For the text-containing cell, return its midpoint in [x, y] coordinate format. 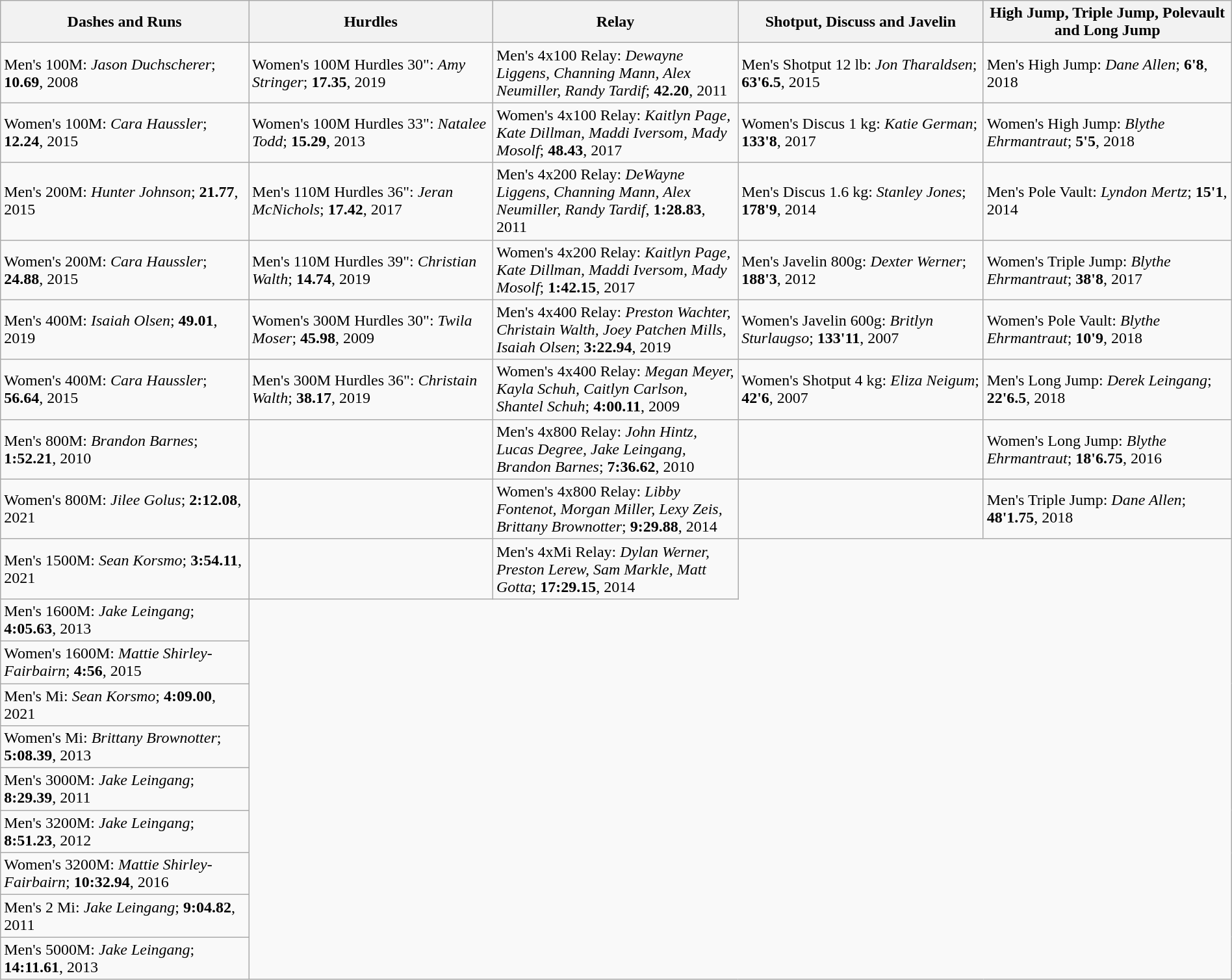
Men's 110M Hurdles 39": Christian Walth; 14.74, 2019 [371, 270]
Men's 3200M: Jake Leingang; 8:51.23, 2012 [125, 832]
Shotput, Discuss and Javelin [861, 22]
Hurdles [371, 22]
Men's Javelin 800g: Dexter Werner; 188'3, 2012 [861, 270]
Women's Mi: Brittany Brownotter; 5:08.39, 2013 [125, 747]
Men's Long Jump: Derek Leingang; 22'6.5, 2018 [1107, 389]
Men's 400M: Isaiah Olsen; 49.01, 2019 [125, 329]
Women's Javelin 600g: Britlyn Sturlaugso; 133'11, 2007 [861, 329]
Men's 110M Hurdles 36": Jeran McNichols; 17.42, 2017 [371, 201]
Women's 4x800 Relay: Libby Fontenot, Morgan Miller, Lexy Zeis, Brittany Brownotter; 9:29.88, 2014 [615, 509]
Women's 200M: Cara Haussler; 24.88, 2015 [125, 270]
Men's 1600M: Jake Leingang; 4:05.63, 2013 [125, 620]
Men's Shotput 12 lb: Jon Tharaldsen; 63'6.5, 2015 [861, 73]
Women's Shotput 4 kg: Eliza Neigum; 42'6, 2007 [861, 389]
Men's Discus 1.6 kg: Stanley Jones; 178'9, 2014 [861, 201]
Men's 800M: Brandon Barnes; 1:52.21, 2010 [125, 449]
Relay [615, 22]
Women's Discus 1 kg: Katie German; 133'8, 2017 [861, 133]
Women's 4x400 Relay: Megan Meyer, Kayla Schuh, Caitlyn Carlson, Shantel Schuh; 4:00.11, 2009 [615, 389]
Women's 100M: Cara Haussler; 12.24, 2015 [125, 133]
Women's High Jump: Blythe Ehrmantraut; 5'5, 2018 [1107, 133]
Women's 3200M: Mattie Shirley-Fairbairn; 10:32.94, 2016 [125, 873]
Men's 200M: Hunter Johnson; 21.77, 2015 [125, 201]
Women's 400M: Cara Haussler; 56.64, 2015 [125, 389]
Dashes and Runs [125, 22]
Men's 4xMi Relay: Dylan Werner, Preston Lerew, Sam Markle, Matt Gotta; 17:29.15, 2014 [615, 569]
Women's 300M Hurdles 30": Twila Moser; 45.98, 2009 [371, 329]
Men's 3000M: Jake Leingang; 8:29.39, 2011 [125, 789]
Men's Triple Jump: Dane Allen; 48'1.75, 2018 [1107, 509]
Men's 4x100 Relay: Dewayne Liggens, Channing Mann, Alex Neumiller, Randy Tardif; 42.20, 2011 [615, 73]
Men's 4x400 Relay: Preston Wachter, Christain Walth, Joey Patchen Mills, Isaiah Olsen; 3:22.94, 2019 [615, 329]
High Jump, Triple Jump, Polevault and Long Jump [1107, 22]
Men's 4x200 Relay: DeWayne Liggens, Channing Mann, Alex Neumiller, Randy Tardif, 1:28.83, 2011 [615, 201]
Men's 300M Hurdles 36": Christain Walth; 38.17, 2019 [371, 389]
Men's 4x800 Relay: John Hintz, Lucas Degree, Jake Leingang, Brandon Barnes; 7:36.62, 2010 [615, 449]
Men's High Jump: Dane Allen; 6'8, 2018 [1107, 73]
Women's 800M: Jilee Golus; 2:12.08, 2021 [125, 509]
Men's 5000M: Jake Leingang; 14:11.61, 2013 [125, 958]
Men's 1500M: Sean Korsmo; 3:54.11, 2021 [125, 569]
Men's Mi: Sean Korsmo; 4:09.00, 2021 [125, 704]
Men's Pole Vault: Lyndon Mertz; 15'1, 2014 [1107, 201]
Women's 1600M: Mattie Shirley-Fairbairn; 4:56, 2015 [125, 662]
Men's 100M: Jason Duchscherer; 10.69, 2008 [125, 73]
Women's 4x200 Relay: Kaitlyn Page, Kate Dillman, Maddi Iversom, Mady Mosolf; 1:42.15, 2017 [615, 270]
Women's Pole Vault: Blythe Ehrmantraut; 10'9, 2018 [1107, 329]
Women's Long Jump: Blythe Ehrmantraut; 18'6.75, 2016 [1107, 449]
Women's Triple Jump: Blythe Ehrmantraut; 38'8, 2017 [1107, 270]
Women's 100M Hurdles 33": Natalee Todd; 15.29, 2013 [371, 133]
Women's 100M Hurdles 30": Amy Stringer; 17.35, 2019 [371, 73]
Women's 4x100 Relay: Kaitlyn Page, Kate Dillman, Maddi Iversom, Mady Mosolf; 48.43, 2017 [615, 133]
Men's 2 Mi: Jake Leingang; 9:04.82, 2011 [125, 916]
